Return (X, Y) of the center of cell containing provided text 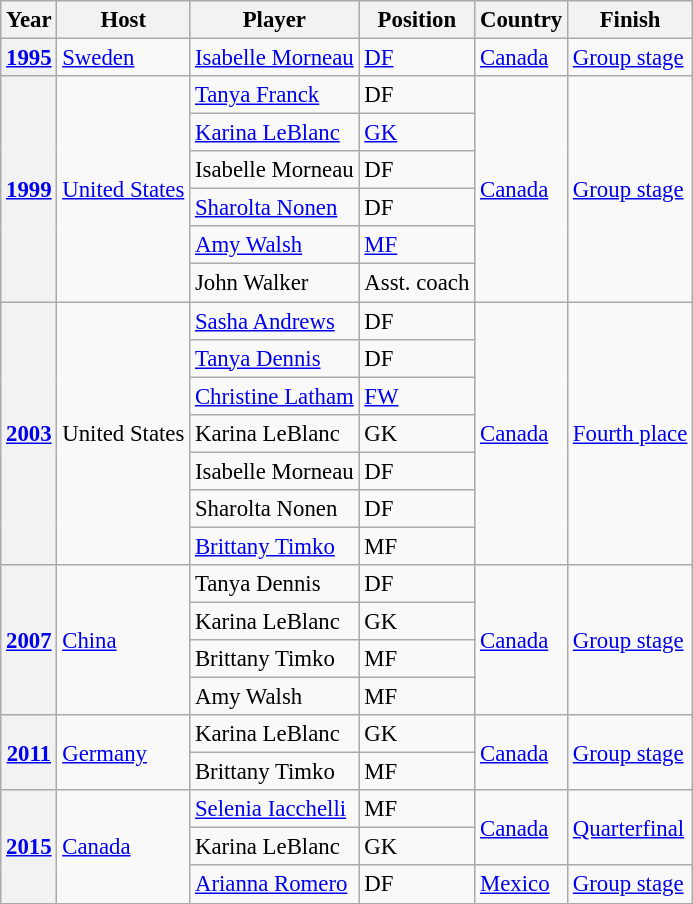
Sweden (124, 58)
Quarterfinal (630, 828)
1999 (29, 189)
2007 (29, 640)
Country (522, 20)
2011 (29, 752)
Fourth place (630, 434)
Arianna Romero (274, 885)
Host (124, 20)
FW (417, 396)
Asst. coach (417, 283)
Year (29, 20)
1995 (29, 58)
Tanya Franck (274, 95)
Mexico (522, 885)
John Walker (274, 283)
China (124, 640)
Christine Latham (274, 396)
Finish (630, 20)
Position (417, 20)
Player (274, 20)
2003 (29, 434)
Germany (124, 752)
Selenia Iacchelli (274, 809)
2015 (29, 846)
Sasha Andrews (274, 321)
